Scan for the cell matching the given text and deliver its [x, y] coordinate at center. 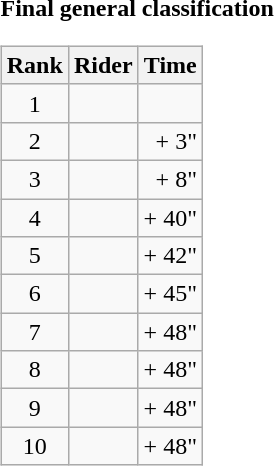
Rank [34, 65]
+ 42" [170, 256]
8 [34, 370]
+ 40" [170, 217]
3 [34, 179]
+ 8" [170, 179]
5 [34, 256]
Time [170, 65]
7 [34, 332]
10 [34, 446]
+ 3" [170, 141]
+ 45" [170, 294]
4 [34, 217]
Rider [103, 65]
2 [34, 141]
1 [34, 103]
9 [34, 408]
6 [34, 294]
